From the cell containing the given text, extract its center point as [x, y] coordinate. 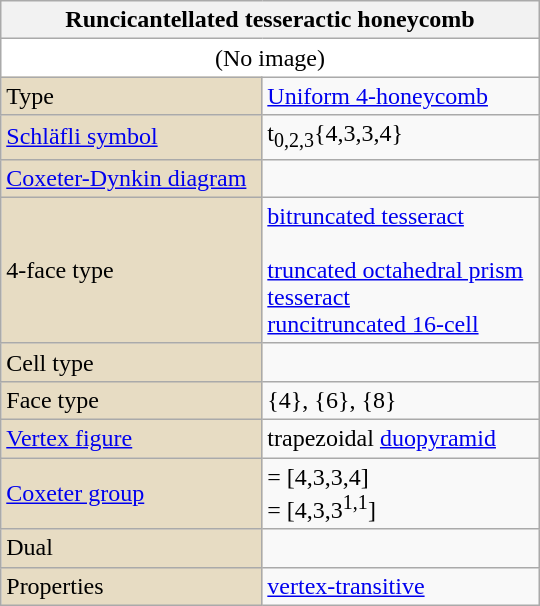
Dual [132, 548]
Vertex figure [132, 439]
{4}, {6}, {8} [400, 400]
Face type [132, 400]
Properties [132, 586]
Coxeter-Dynkin diagram [132, 178]
trapezoidal duopyramid [400, 439]
Cell type [132, 362]
bitruncated tesseract truncated octahedral prism tesseract runcitruncated 16-cell [400, 270]
Type [132, 96]
Schläfli symbol [132, 137]
Uniform 4-honeycomb [400, 96]
Runcicantellated tesseractic honeycomb [270, 20]
= [4,3,3,4] = [4,3,31,1] [400, 494]
vertex-transitive [400, 586]
Coxeter group [132, 494]
t0,2,3{4,3,3,4} [400, 137]
4-face type [132, 270]
(No image) [270, 58]
